Extract the [x, y] coordinate from the center of the cell holding the provided text.  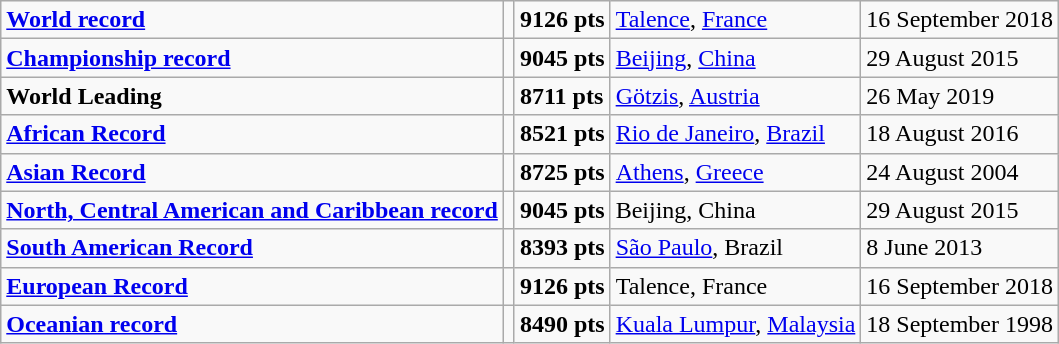
Kuala Lumpur, Malaysia [736, 324]
North, Central American and Caribbean record [252, 210]
26 May 2019 [960, 96]
African Record [252, 134]
World Leading [252, 96]
18 August 2016 [960, 134]
8490 pts [562, 324]
18 September 1998 [960, 324]
World record [252, 20]
24 August 2004 [960, 172]
Asian Record [252, 172]
8725 pts [562, 172]
Götzis, Austria [736, 96]
8711 pts [562, 96]
Athens, Greece [736, 172]
São Paulo, Brazil [736, 248]
8521 pts [562, 134]
8393 pts [562, 248]
Rio de Janeiro, Brazil [736, 134]
Oceanian record [252, 324]
European Record [252, 286]
South American Record [252, 248]
8 June 2013 [960, 248]
Championship record [252, 58]
